Find where the given text appears and provide that cell's center as [x, y] coordinate. 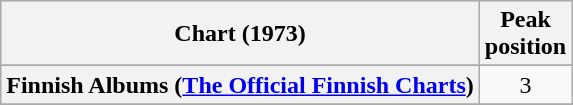
Peakposition [525, 34]
Chart (1973) [240, 34]
Finnish Albums (The Official Finnish Charts) [240, 85]
3 [525, 85]
